Search for the cell housing the specified text and yield its (x, y) center coordinate. 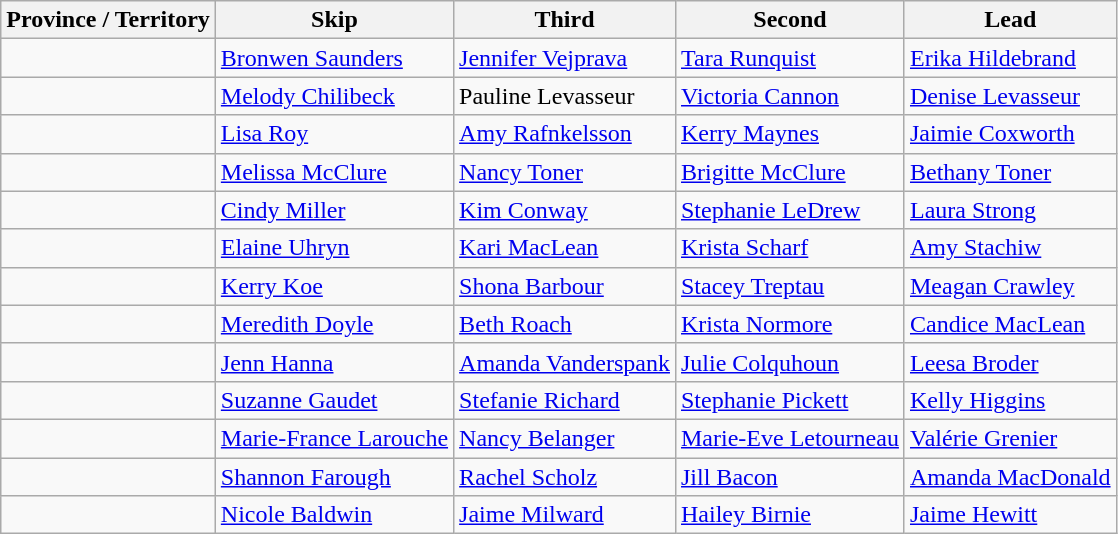
Stacey Treptau (790, 286)
Marie-France Larouche (334, 438)
Hailey Birnie (790, 515)
Beth Roach (565, 324)
Cindy Miller (334, 210)
Amanda Vanderspank (565, 362)
Amy Rafnkelsson (565, 134)
Amanda MacDonald (1010, 477)
Jaime Hewitt (1010, 515)
Candice MacLean (1010, 324)
Jaime Milward (565, 515)
Stephanie Pickett (790, 400)
Kerry Maynes (790, 134)
Lead (1010, 20)
Melissa McClure (334, 172)
Shannon Farough (334, 477)
Province / Territory (108, 20)
Jill Bacon (790, 477)
Amy Stachiw (1010, 248)
Erika Hildebrand (1010, 58)
Meredith Doyle (334, 324)
Jennifer Vejprava (565, 58)
Bronwen Saunders (334, 58)
Jaimie Coxworth (1010, 134)
Pauline Levasseur (565, 96)
Nancy Belanger (565, 438)
Stefanie Richard (565, 400)
Valérie Grenier (1010, 438)
Marie-Eve Letourneau (790, 438)
Laura Strong (1010, 210)
Second (790, 20)
Krista Scharf (790, 248)
Shona Barbour (565, 286)
Jenn Hanna (334, 362)
Melody Chilibeck (334, 96)
Kelly Higgins (1010, 400)
Elaine Uhryn (334, 248)
Stephanie LeDrew (790, 210)
Third (565, 20)
Brigitte McClure (790, 172)
Julie Colquhoun (790, 362)
Kari MacLean (565, 248)
Kerry Koe (334, 286)
Lisa Roy (334, 134)
Tara Runquist (790, 58)
Meagan Crawley (1010, 286)
Kim Conway (565, 210)
Victoria Cannon (790, 96)
Skip (334, 20)
Krista Normore (790, 324)
Nicole Baldwin (334, 515)
Nancy Toner (565, 172)
Leesa Broder (1010, 362)
Bethany Toner (1010, 172)
Suzanne Gaudet (334, 400)
Rachel Scholz (565, 477)
Denise Levasseur (1010, 96)
